Pinpoint the cell where the given text exists, returning its [x, y] midpoint coordinate. 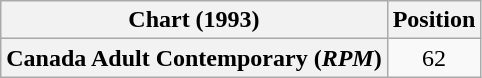
62 [434, 58]
Chart (1993) [194, 20]
Position [434, 20]
Canada Adult Contemporary (RPM) [194, 58]
